Locate the cell with the specified text and output its [X, Y] center coordinate. 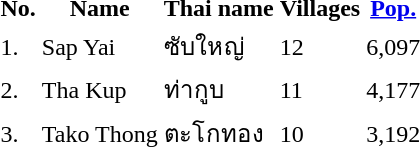
ซับใหญ่ [218, 46]
ท่ากูบ [218, 90]
Sap Yai [100, 46]
Tha Kup [100, 90]
12 [320, 46]
11 [320, 90]
